Locate the cell with the specified text and output its (x, y) center coordinate. 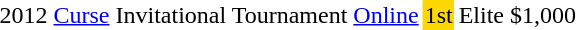
Elite (481, 15)
Curse Invitational Tournament (200, 15)
Online (386, 15)
1st (438, 15)
